Detect which cell encompasses the target text, then output its (X, Y) center coordinate. 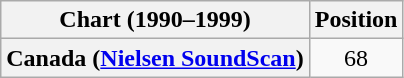
Position (356, 20)
68 (356, 58)
Chart (1990–1999) (155, 20)
Canada (Nielsen SoundScan) (155, 58)
